From the cell containing the given text, extract its center point as (X, Y) coordinate. 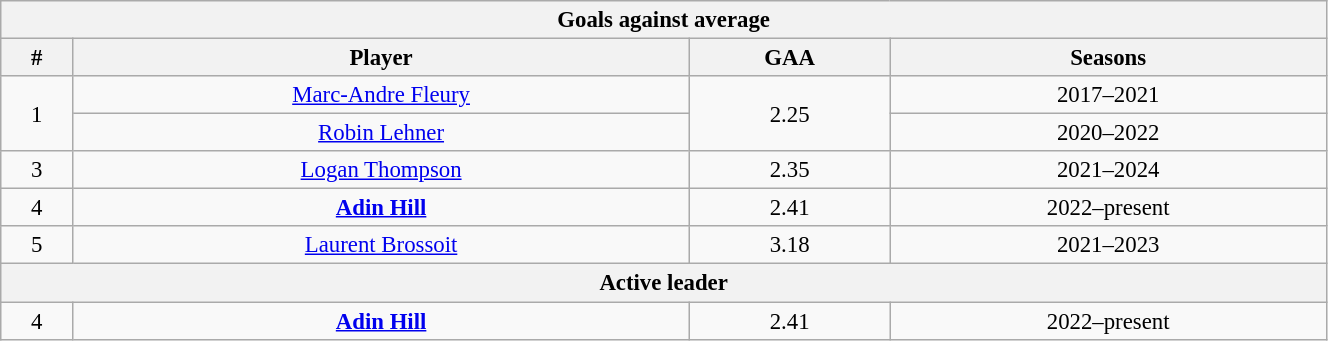
Player (382, 58)
Logan Thompson (382, 170)
Seasons (1108, 58)
2021–2024 (1108, 170)
Active leader (664, 283)
Marc-Andre Fleury (382, 95)
2017–2021 (1108, 95)
2.35 (789, 170)
2020–2022 (1108, 133)
2021–2023 (1108, 245)
3 (37, 170)
Goals against average (664, 20)
5 (37, 245)
1 (37, 114)
3.18 (789, 245)
2.25 (789, 114)
Laurent Brossoit (382, 245)
Robin Lehner (382, 133)
GAA (789, 58)
# (37, 58)
